Pinpoint the cell where the given text exists, returning its [x, y] midpoint coordinate. 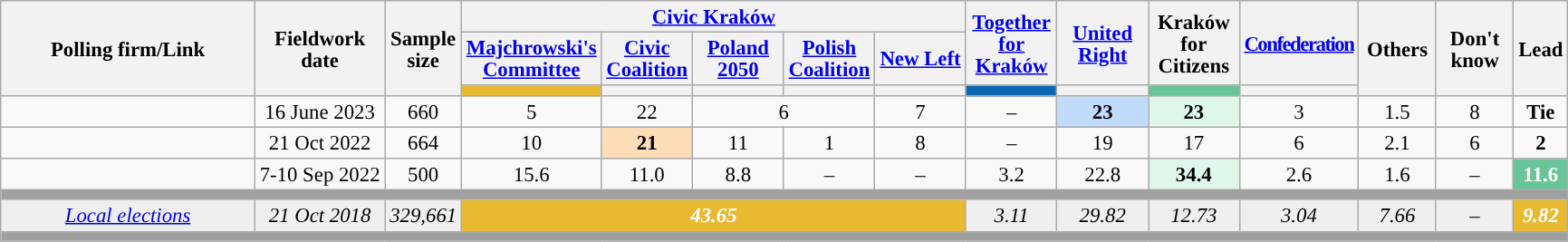
21 Oct 2022 [319, 143]
Together for Kraków [1011, 44]
10 [531, 143]
11.6 [1541, 174]
22 [647, 112]
7-10 Sep 2022 [319, 174]
660 [424, 112]
2 [1541, 143]
329,661 [424, 216]
21 [647, 143]
3 [1299, 112]
500 [424, 174]
Majchrowski's Committee [531, 60]
Don't know [1475, 49]
7.66 [1398, 216]
664 [424, 143]
Civic Coalition [647, 60]
29.82 [1103, 216]
2.1 [1398, 143]
Polling firm/Link [129, 49]
1.5 [1398, 112]
34.4 [1194, 174]
11.0 [647, 174]
Confederation [1299, 44]
3.04 [1299, 216]
22.8 [1103, 174]
11 [739, 143]
12.73 [1194, 216]
United Right [1103, 44]
2.6 [1299, 174]
New Left [920, 60]
8.8 [739, 174]
9.82 [1541, 216]
Fieldworkdate [319, 49]
Samplesize [424, 49]
Tie [1541, 112]
1 [830, 143]
Kraków for Citizens [1194, 44]
Civic Kraków [714, 16]
21 Oct 2018 [319, 216]
16 June 2023 [319, 112]
Poland 2050 [739, 60]
17 [1194, 143]
7 [920, 112]
Lead [1541, 49]
3.2 [1011, 174]
5 [531, 112]
Others [1398, 49]
19 [1103, 143]
15.6 [531, 174]
3.11 [1011, 216]
Polish Coalition [830, 60]
Local elections [129, 216]
1.6 [1398, 174]
43.65 [714, 216]
